Output the (X, Y) coordinate of the center of the cell containing the given text.  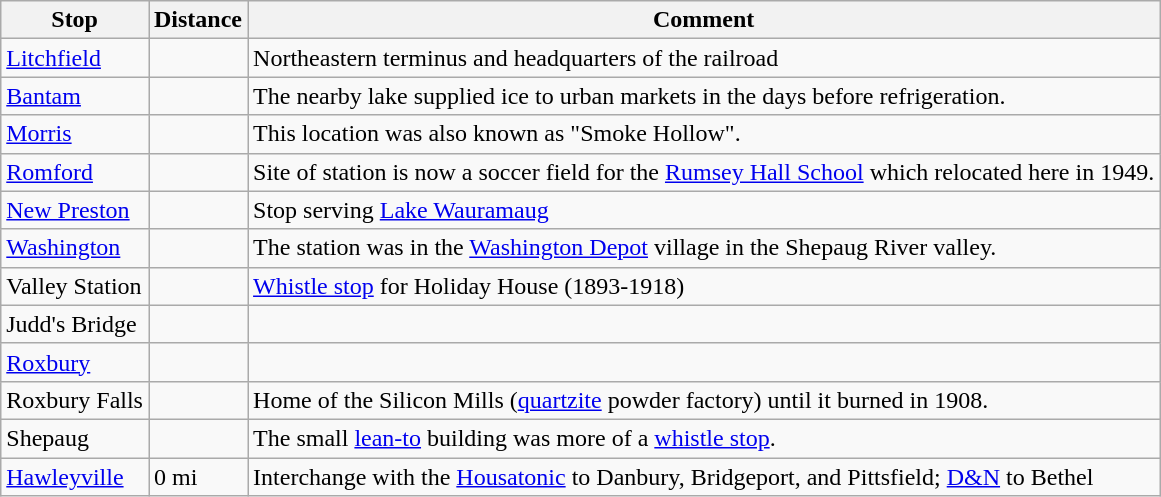
Stop serving Lake Wauramaug (704, 210)
New Preston (75, 210)
Morris (75, 134)
Northeastern terminus and headquarters of the railroad (704, 58)
Litchfield (75, 58)
Shepaug (75, 438)
Site of station is now a soccer field for the Rumsey Hall School which relocated here in 1949. (704, 172)
Bantam (75, 96)
Judd's Bridge (75, 324)
Roxbury (75, 362)
Home of the Silicon Mills (quartzite powder factory) until it burned in 1908. (704, 400)
Comment (704, 20)
Interchange with the Housatonic to Danbury, Bridgeport, and Pittsfield; D&N to Bethel (704, 477)
The station was in the Washington Depot village in the Shepaug River valley. (704, 248)
Stop (75, 20)
0 mi (198, 477)
Valley Station (75, 286)
The small lean-to building was more of a whistle stop. (704, 438)
Hawleyville (75, 477)
This location was also known as "Smoke Hollow". (704, 134)
Distance (198, 20)
Roxbury Falls (75, 400)
Washington (75, 248)
The nearby lake supplied ice to urban markets in the days before refrigeration. (704, 96)
Romford (75, 172)
Whistle stop for Holiday House (1893-1918) (704, 286)
